Pinpoint the cell where the given text exists, returning its [X, Y] midpoint coordinate. 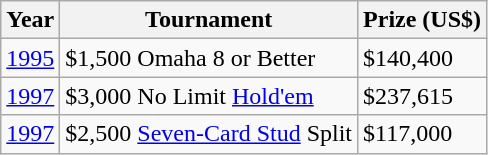
1995 [30, 58]
$140,400 [422, 58]
$2,500 Seven-Card Stud Split [209, 134]
Tournament [209, 20]
$237,615 [422, 96]
$117,000 [422, 134]
$1,500 Omaha 8 or Better [209, 58]
Prize (US$) [422, 20]
Year [30, 20]
$3,000 No Limit Hold'em [209, 96]
